Return the (X, Y) coordinate for the center point of the cell that contains the specified text.  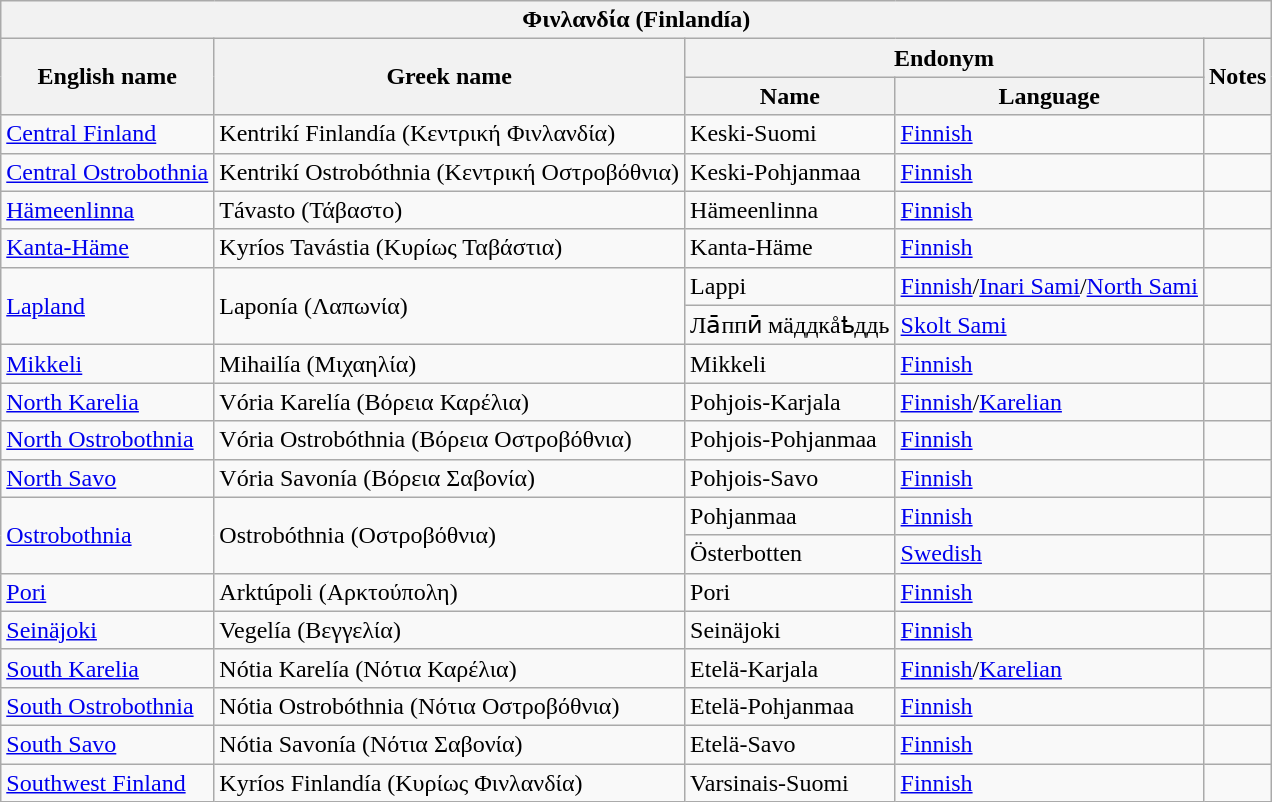
Ostrobóthnia (Οστροβόθνια) (450, 535)
Nótia Ostrobóthnia (Νότια Οστροβόθνια) (450, 706)
Távasto (Τάβαστο) (450, 210)
Central Ostrobothnia (108, 172)
Österbotten (790, 554)
English name (108, 77)
Varsinais-Suomi (790, 783)
Kentrikí Ostrobóthnia (Κεντρική Οστροβόθνια) (450, 172)
Notes (1237, 77)
South Karelia (108, 668)
Laponía (Λαπωνία) (450, 306)
Pohjois-Karjala (790, 402)
Kentrikí Finlandía (Κεντρική Φινλανδία) (450, 134)
Etelä-Savo (790, 744)
Keski-Pohjanmaa (790, 172)
Kyríos Tavástia (Κυρίως Ταβάστια) (450, 248)
Language (1049, 96)
Finnish/Inari Sami/North Sami (1049, 286)
Kyríos Finlandía (Κυρίως Φινλανδία) (450, 783)
Swedish (1049, 554)
Vória Karelía (Βόρεια Καρέλια) (450, 402)
Endonym (944, 58)
North Karelia (108, 402)
Etelä-Karjala (790, 668)
Vória Ostrobóthnia (Βόρεια Οστροβόθνια) (450, 440)
Ostrobothnia (108, 535)
South Savo (108, 744)
Keski-Suomi (790, 134)
Vegelía (Βεγγελία) (450, 630)
Arktúpoli (Αρκτούπολη) (450, 592)
Name (790, 96)
Mihailía (Μιχαηλία) (450, 364)
Lappi (790, 286)
Pohjois-Pohjanmaa (790, 440)
Lapland (108, 306)
North Savo (108, 478)
Central Finland (108, 134)
Ла̄ппӣ мäддкåҍддь (790, 325)
Pohjanmaa (790, 516)
Skolt Sami (1049, 325)
South Ostrobothnia (108, 706)
Greek name (450, 77)
Southwest Finland (108, 783)
Φινλανδία (Finlandía) (636, 20)
Etelä-Pohjanmaa (790, 706)
Pohjois-Savo (790, 478)
North Ostrobothnia (108, 440)
Nótia Karelía (Νότια Καρέλια) (450, 668)
Vória Savonía (Βόρεια Σαβονία) (450, 478)
Nótia Savonía (Νότια Σαβονία) (450, 744)
